For the text-containing cell, return its midpoint in [x, y] coordinate format. 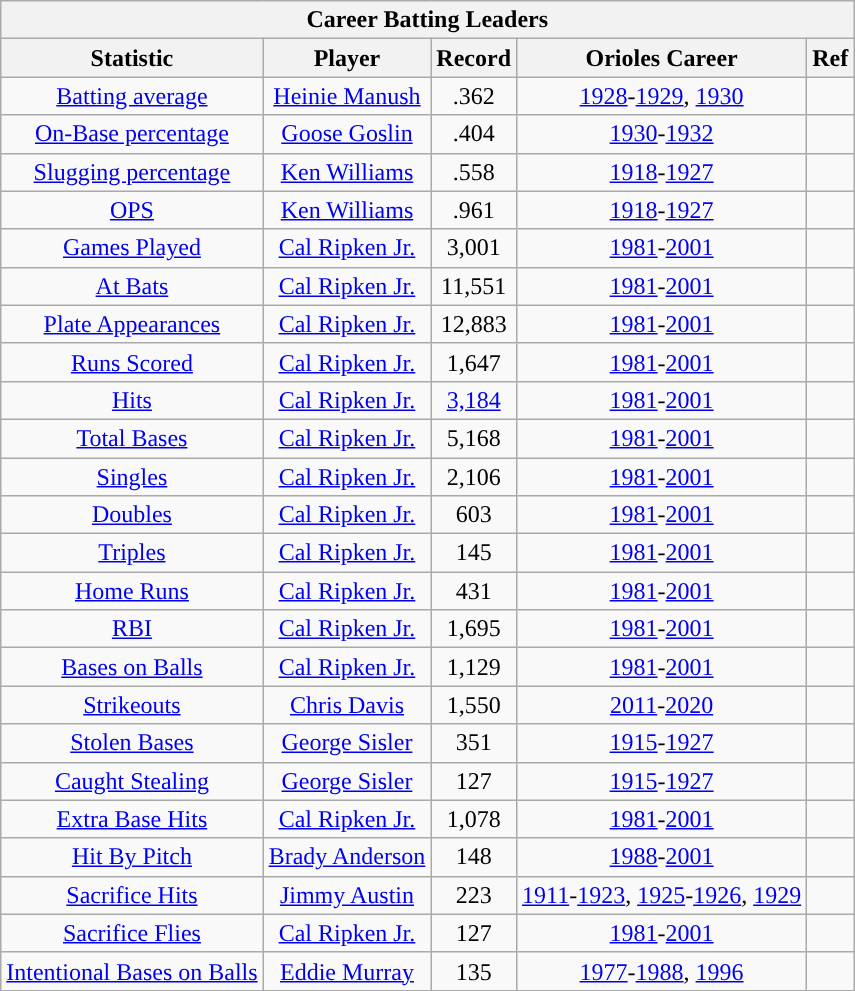
Player [347, 58]
RBI [132, 629]
Total Bases [132, 438]
Career Batting Leaders [428, 20]
1930-1932 [662, 134]
Batting average [132, 96]
OPS [132, 210]
11,551 [474, 286]
.404 [474, 134]
Statistic [132, 58]
1928-1929, 1930 [662, 96]
Orioles Career [662, 58]
.362 [474, 96]
Heinie Manush [347, 96]
Games Played [132, 248]
Extra Base Hits [132, 819]
1,078 [474, 819]
.558 [474, 172]
.961 [474, 210]
1988-2001 [662, 857]
Ref [830, 58]
2,106 [474, 477]
1977-1988, 1996 [662, 971]
1,695 [474, 629]
603 [474, 515]
Goose Goslin [347, 134]
2011-2020 [662, 705]
Sacrifice Flies [132, 933]
1911-1923, 1925-1926, 1929 [662, 895]
12,883 [474, 324]
Jimmy Austin [347, 895]
Hit By Pitch [132, 857]
431 [474, 591]
Chris Davis [347, 705]
Caught Stealing [132, 781]
1,647 [474, 362]
3,184 [474, 400]
145 [474, 553]
1,550 [474, 705]
Brady Anderson [347, 857]
Home Runs [132, 591]
Singles [132, 477]
On-Base percentage [132, 134]
Intentional Bases on Balls [132, 971]
148 [474, 857]
3,001 [474, 248]
Eddie Murray [347, 971]
1,129 [474, 667]
Doubles [132, 515]
At Bats [132, 286]
5,168 [474, 438]
Plate Appearances [132, 324]
223 [474, 895]
Runs Scored [132, 362]
351 [474, 743]
Stolen Bases [132, 743]
Slugging percentage [132, 172]
Sacrifice Hits [132, 895]
Strikeouts [132, 705]
Bases on Balls [132, 667]
Triples [132, 553]
Hits [132, 400]
Record [474, 58]
135 [474, 971]
